Capture the cell that displays the provided text and extract its (x, y) central coordinate. 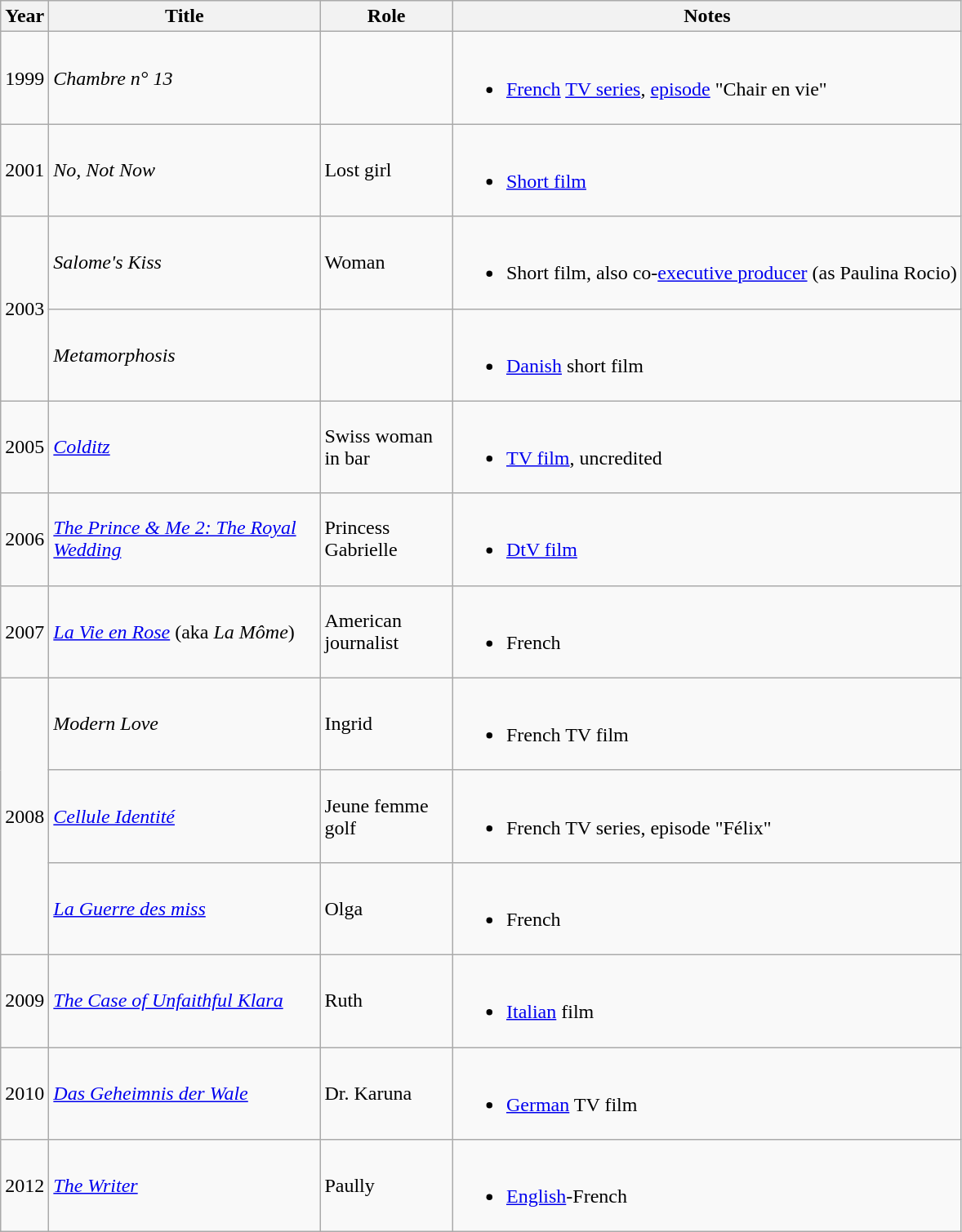
Role (387, 16)
No, Not Now (185, 170)
Swiss woman in bar (387, 447)
Colditz (185, 447)
The Prince & Me 2: The Royal Wedding (185, 539)
2003 (24, 309)
Year (24, 16)
Ruth (387, 1001)
TV film, uncredited (707, 447)
2001 (24, 170)
Jeune femme golf (387, 816)
La Vie en Rose (aka La Môme) (185, 632)
American journalist (387, 632)
2007 (24, 632)
Princess Gabrielle (387, 539)
Notes (707, 16)
Metamorphosis (185, 354)
French TV series, episode "Félix" (707, 816)
The Writer (185, 1185)
German TV film (707, 1092)
The Case of Unfaithful Klara (185, 1001)
2012 (24, 1185)
Paully (387, 1185)
Short film (707, 170)
French TV film (707, 723)
Olga (387, 908)
Title (185, 16)
2006 (24, 539)
2008 (24, 816)
Chambre n° 13 (185, 78)
Danish short film (707, 354)
Modern Love (185, 723)
Das Geheimnis der Wale (185, 1092)
Salome's Kiss (185, 263)
Italian film (707, 1001)
Short film, also co-executive producer (as Paulina Rocio) (707, 263)
French TV series, episode "Chair en vie" (707, 78)
La Guerre des miss (185, 908)
Lost girl (387, 170)
1999 (24, 78)
2009 (24, 1001)
Dr. Karuna (387, 1092)
English-French (707, 1185)
DtV film (707, 539)
Ingrid (387, 723)
Cellule Identité (185, 816)
2010 (24, 1092)
2005 (24, 447)
Woman (387, 263)
